Output the [x, y] coordinate of the center of the cell containing the given text.  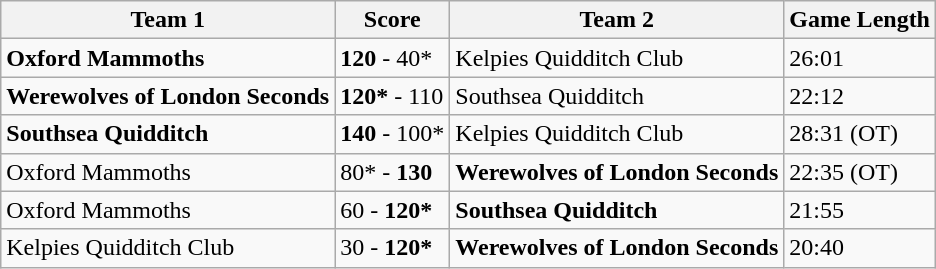
80* - 130 [392, 172]
140 - 100* [392, 134]
Team 2 [617, 20]
120* - 110 [392, 96]
22:12 [860, 96]
20:40 [860, 248]
21:55 [860, 210]
Team 1 [168, 20]
22:35 (OT) [860, 172]
28:31 (OT) [860, 134]
60 - 120* [392, 210]
120 - 40* [392, 58]
26:01 [860, 58]
30 - 120* [392, 248]
Game Length [860, 20]
Score [392, 20]
